Return the [x, y] coordinate for the center point of the cell that contains the specified text.  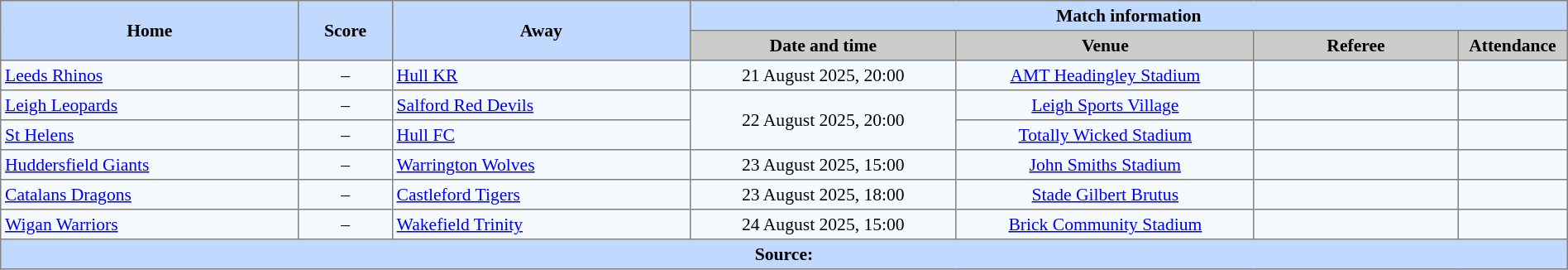
Leigh Sports Village [1105, 105]
Date and time [823, 46]
Warrington Wolves [541, 165]
22 August 2025, 20:00 [823, 120]
St Helens [150, 135]
Venue [1105, 46]
Leeds Rhinos [150, 75]
Huddersfield Giants [150, 165]
Stade Gilbert Brutus [1105, 195]
21 August 2025, 20:00 [823, 75]
John Smiths Stadium [1105, 165]
AMT Headingley Stadium [1105, 75]
Hull FC [541, 135]
Match information [1128, 16]
Brick Community Stadium [1105, 224]
Castleford Tigers [541, 195]
Referee [1355, 46]
Source: [784, 254]
24 August 2025, 15:00 [823, 224]
Home [150, 31]
23 August 2025, 18:00 [823, 195]
Leigh Leopards [150, 105]
Wakefield Trinity [541, 224]
Hull KR [541, 75]
Attendance [1513, 46]
Score [346, 31]
Catalans Dragons [150, 195]
Wigan Warriors [150, 224]
Salford Red Devils [541, 105]
Away [541, 31]
23 August 2025, 15:00 [823, 165]
Totally Wicked Stadium [1105, 135]
